Detect which cell encompasses the target text, then output its [x, y] center coordinate. 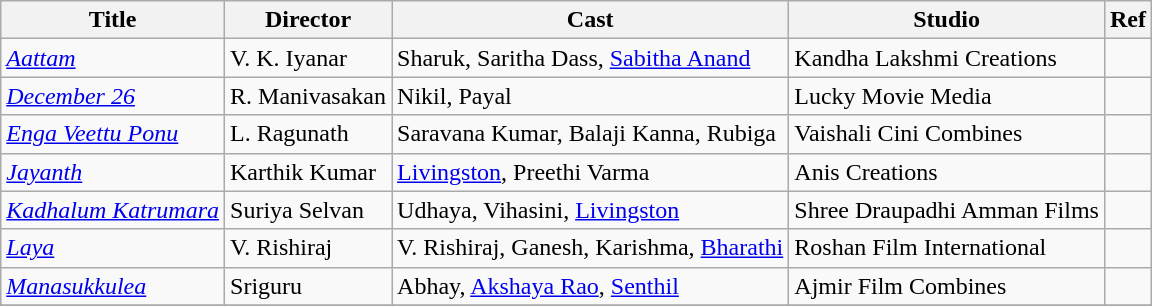
Lucky Movie Media [947, 96]
Ref [1128, 20]
Enga Veettu Ponu [113, 134]
Aattam [113, 58]
Roshan Film International [947, 248]
December 26 [113, 96]
Sharuk, Saritha Dass, Sabitha Anand [590, 58]
R. Manivasakan [308, 96]
Director [308, 20]
Studio [947, 20]
V. Rishiraj, Ganesh, Karishma, Bharathi [590, 248]
Saravana Kumar, Balaji Kanna, Rubiga [590, 134]
Jayanth [113, 172]
Nikil, Payal [590, 96]
Shree Draupadhi Amman Films [947, 210]
Ajmir Film Combines [947, 286]
Laya [113, 248]
Cast [590, 20]
Livingston, Preethi Varma [590, 172]
Suriya Selvan [308, 210]
Anis Creations [947, 172]
V. K. Iyanar [308, 58]
Kandha Lakshmi Creations [947, 58]
L. Ragunath [308, 134]
Kadhalum Katrumara [113, 210]
Karthik Kumar [308, 172]
Abhay, Akshaya Rao, Senthil [590, 286]
Vaishali Cini Combines [947, 134]
Title [113, 20]
Manasukkulea [113, 286]
V. Rishiraj [308, 248]
Udhaya, Vihasini, Livingston [590, 210]
Sriguru [308, 286]
